Extract the (X, Y) coordinate from the center of the cell holding the provided text.  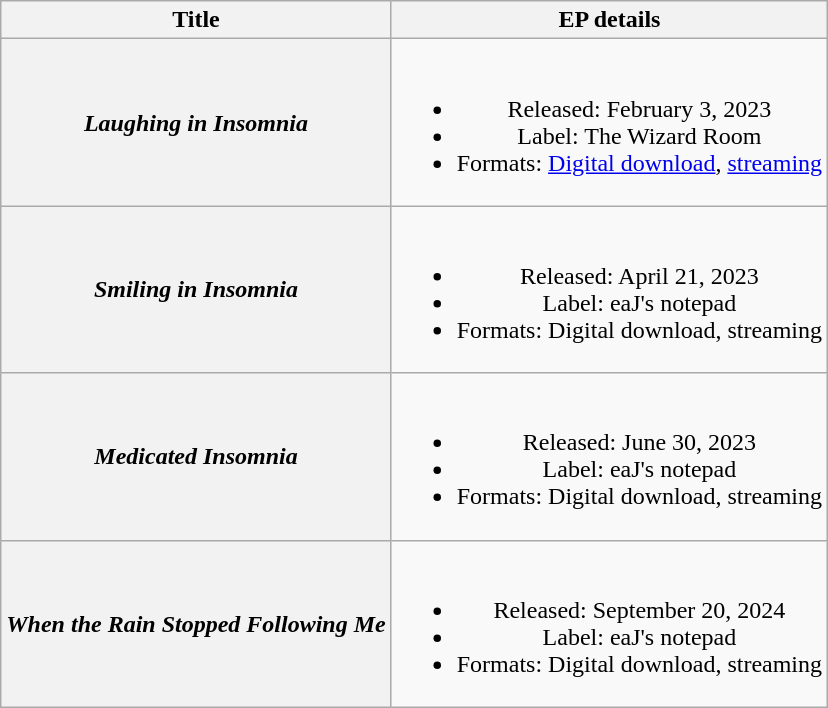
Released: September 20, 2024Label: eaJ's notepadFormats: Digital download, streaming (609, 624)
EP details (609, 20)
Smiling in Insomnia (196, 290)
When the Rain Stopped Following Me (196, 624)
Title (196, 20)
Released: June 30, 2023Label: eaJ's notepadFormats: Digital download, streaming (609, 456)
Released: April 21, 2023Label: eaJ's notepadFormats: Digital download, streaming (609, 290)
Medicated Insomnia (196, 456)
Laughing in Insomnia (196, 122)
Released: February 3, 2023Label: The Wizard RoomFormats: Digital download, streaming (609, 122)
